Provide the [x, y] coordinate of the cell's center where the given text is located.  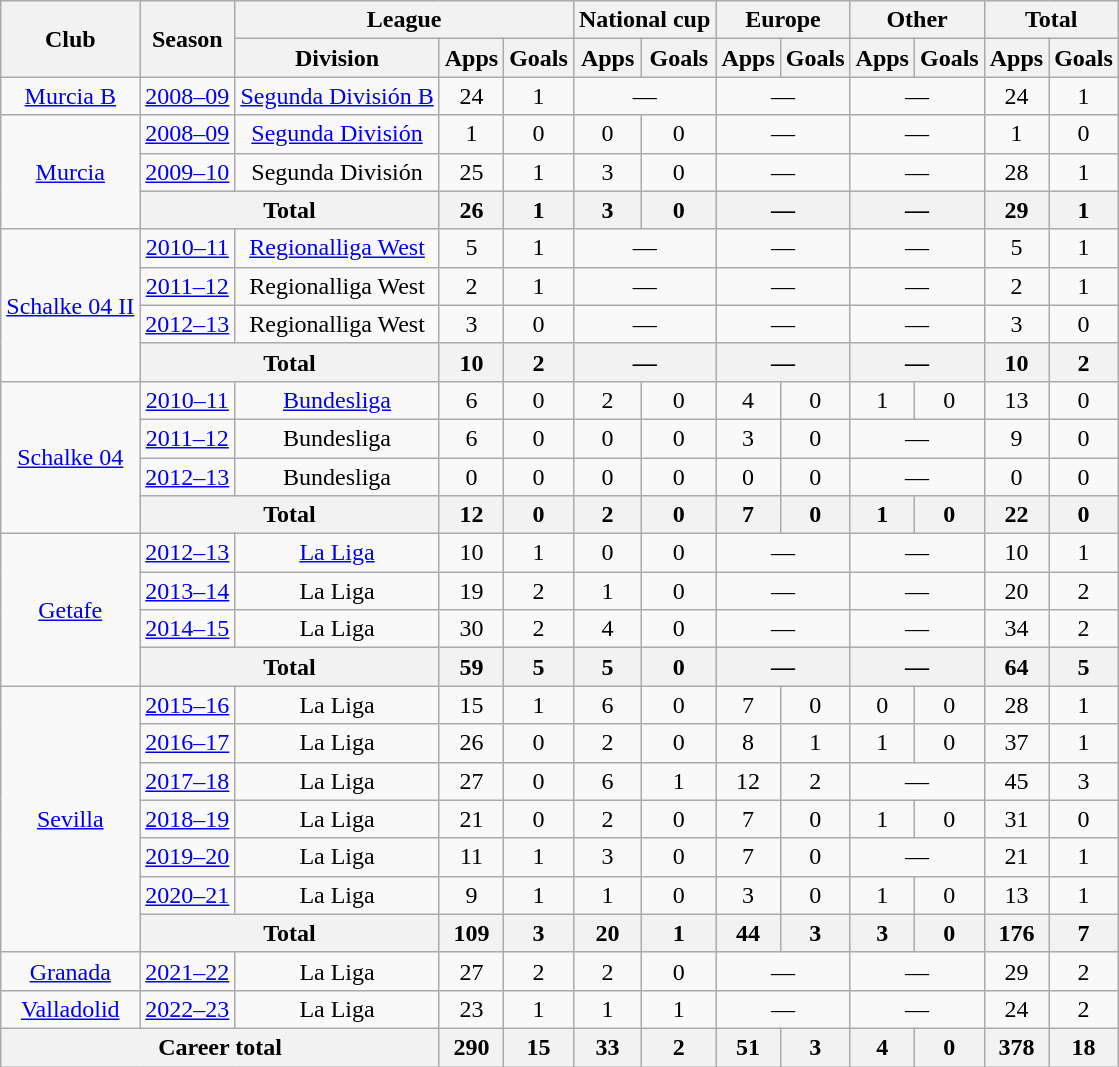
51 [748, 1047]
11 [471, 857]
Club [70, 39]
2009–10 [188, 172]
2019–20 [188, 857]
Murcia B [70, 96]
Murcia [70, 172]
2016–17 [188, 743]
18 [1084, 1047]
League [404, 20]
176 [1016, 933]
23 [471, 1009]
37 [1016, 743]
2017–18 [188, 781]
Other [917, 20]
30 [471, 629]
2014–15 [188, 629]
Granada [70, 971]
45 [1016, 781]
Sevilla [70, 819]
2015–16 [188, 705]
2013–14 [188, 591]
34 [1016, 629]
109 [471, 933]
19 [471, 591]
2018–19 [188, 819]
Getafe [70, 610]
22 [1016, 515]
2020–21 [188, 895]
Segunda División B [337, 96]
Valladolid [70, 1009]
Schalke 04 [70, 457]
290 [471, 1047]
378 [1016, 1047]
8 [748, 743]
25 [471, 172]
Division [337, 58]
64 [1016, 667]
Europe [783, 20]
Schalke 04 II [70, 305]
Season [188, 39]
44 [748, 933]
Career total [220, 1047]
33 [607, 1047]
2021–22 [188, 971]
National cup [644, 20]
31 [1016, 819]
59 [471, 667]
2022–23 [188, 1009]
